Detect which cell encompasses the target text, then output its (x, y) center coordinate. 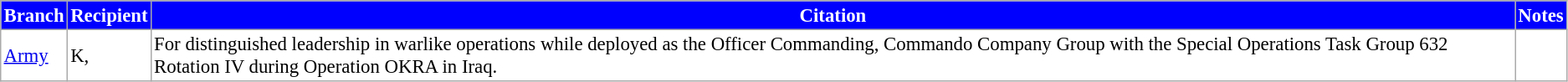
Army (34, 55)
Citation (833, 15)
K, (109, 55)
Notes (1541, 15)
Recipient (109, 15)
Branch (34, 15)
